Determine the (X, Y) coordinate at the center of the cell enclosing the given text.  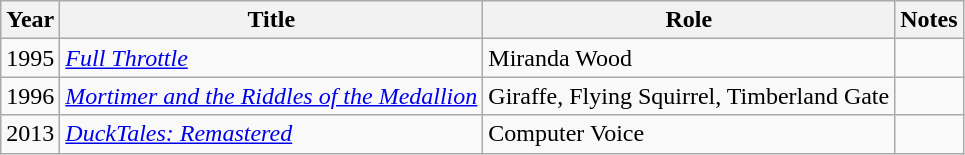
Computer Voice (689, 134)
Year (30, 20)
1996 (30, 96)
DuckTales: Remastered (272, 134)
Notes (929, 20)
Mortimer and the Riddles of the Medallion (272, 96)
1995 (30, 58)
Giraffe, Flying Squirrel, Timberland Gate (689, 96)
Title (272, 20)
Role (689, 20)
Miranda Wood (689, 58)
2013 (30, 134)
Full Throttle (272, 58)
